Return (x, y) of the center of cell containing provided text 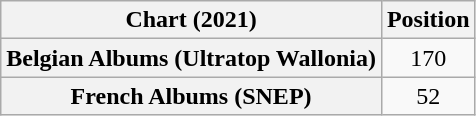
French Albums (SNEP) (192, 96)
Position (428, 20)
52 (428, 96)
Belgian Albums (Ultratop Wallonia) (192, 58)
170 (428, 58)
Chart (2021) (192, 20)
